For the text-containing cell, return its midpoint in (x, y) coordinate format. 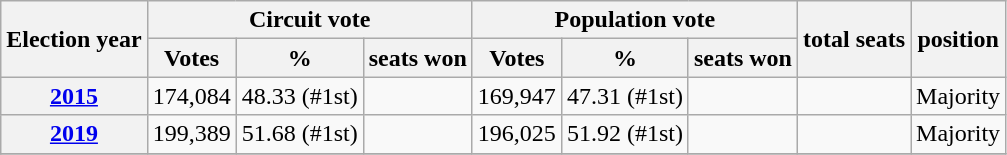
2015 (74, 96)
174,084 (192, 96)
Circuit vote (310, 20)
51.92 (#1st) (624, 134)
169,947 (516, 96)
total seats (854, 39)
Population vote (634, 20)
2019 (74, 134)
48.33 (#1st) (300, 96)
51.68 (#1st) (300, 134)
47.31 (#1st) (624, 96)
position (958, 39)
199,389 (192, 134)
Election year (74, 39)
196,025 (516, 134)
